Determine the [X, Y] coordinate at the center of the cell enclosing the given text.  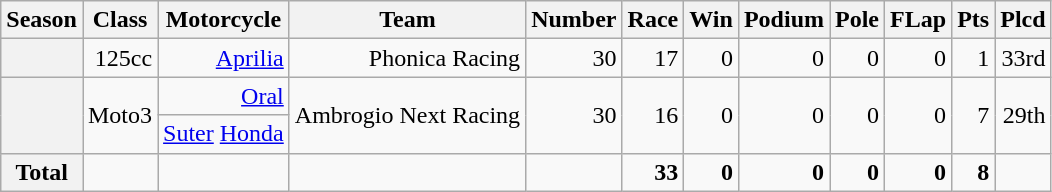
Season [42, 20]
Oral [224, 96]
Number [574, 20]
Race [653, 20]
16 [653, 115]
29th [1023, 115]
Podium [784, 20]
1 [974, 58]
Phonica Racing [407, 58]
Total [42, 172]
33rd [1023, 58]
33 [653, 172]
8 [974, 172]
Pts [974, 20]
Suter Honda [224, 134]
Class [120, 20]
Ambrogio Next Racing [407, 115]
125cc [120, 58]
17 [653, 58]
FLap [918, 20]
Pole [858, 20]
7 [974, 115]
Motorcycle [224, 20]
Aprilia [224, 58]
Win [712, 20]
Plcd [1023, 20]
Moto3 [120, 115]
Team [407, 20]
